Search for the cell housing the specified text and yield its [x, y] center coordinate. 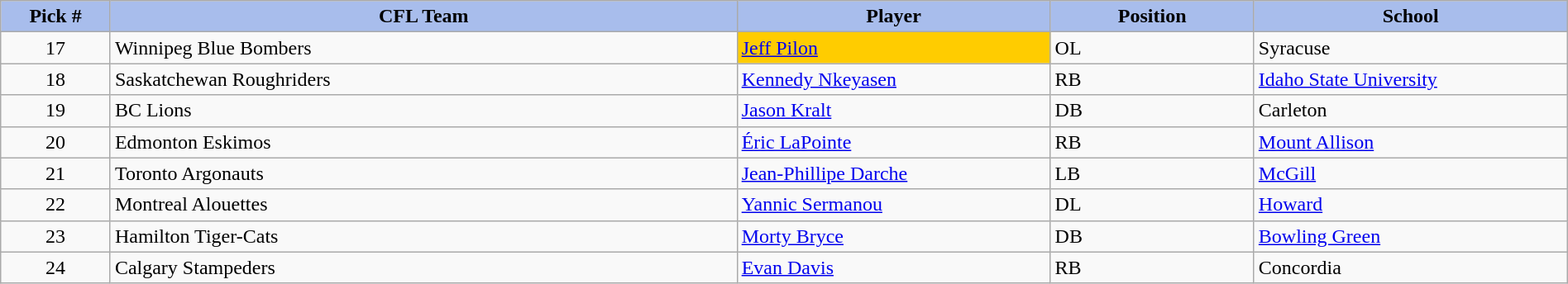
Yannic Sermanou [893, 205]
18 [56, 79]
Jeff Pilon [893, 48]
Pick # [56, 17]
DL [1152, 205]
Mount Allison [1411, 142]
19 [56, 111]
Edmonton Eskimos [423, 142]
Position [1152, 17]
20 [56, 142]
Kennedy Nkeyasen [893, 79]
School [1411, 17]
Calgary Stampeders [423, 267]
21 [56, 173]
OL [1152, 48]
Concordia [1411, 267]
Carleton [1411, 111]
BC Lions [423, 111]
Saskatchewan Roughriders [423, 79]
Jason Kralt [893, 111]
CFL Team [423, 17]
McGill [1411, 173]
Montreal Alouettes [423, 205]
Hamilton Tiger-Cats [423, 236]
Bowling Green [1411, 236]
23 [56, 236]
Player [893, 17]
Howard [1411, 205]
Idaho State University [1411, 79]
Syracuse [1411, 48]
Morty Bryce [893, 236]
LB [1152, 173]
Éric LaPointe [893, 142]
Jean-Phillipe Darche [893, 173]
Evan Davis [893, 267]
17 [56, 48]
24 [56, 267]
Toronto Argonauts [423, 173]
22 [56, 205]
Winnipeg Blue Bombers [423, 48]
